Determine the [x, y] coordinate at the center of the cell enclosing the given text.  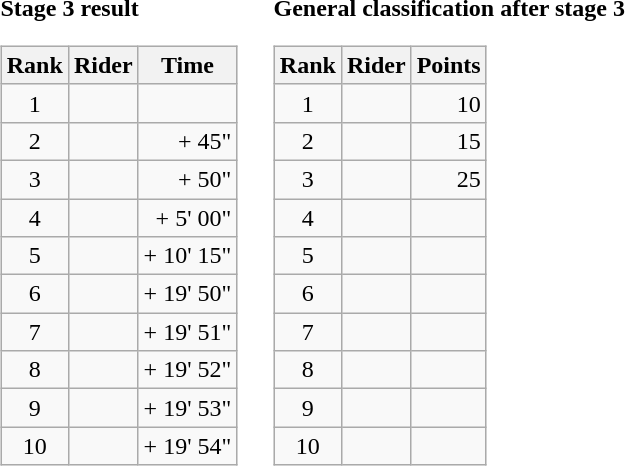
+ 50" [188, 179]
+ 45" [188, 141]
+ 10' 15" [188, 256]
15 [448, 141]
+ 19' 51" [188, 332]
+ 19' 52" [188, 370]
+ 19' 53" [188, 408]
+ 5' 00" [188, 217]
Time [188, 65]
Points [448, 65]
+ 19' 50" [188, 294]
25 [448, 179]
+ 19' 54" [188, 446]
